Pinpoint the cell where the given text exists, returning its (X, Y) midpoint coordinate. 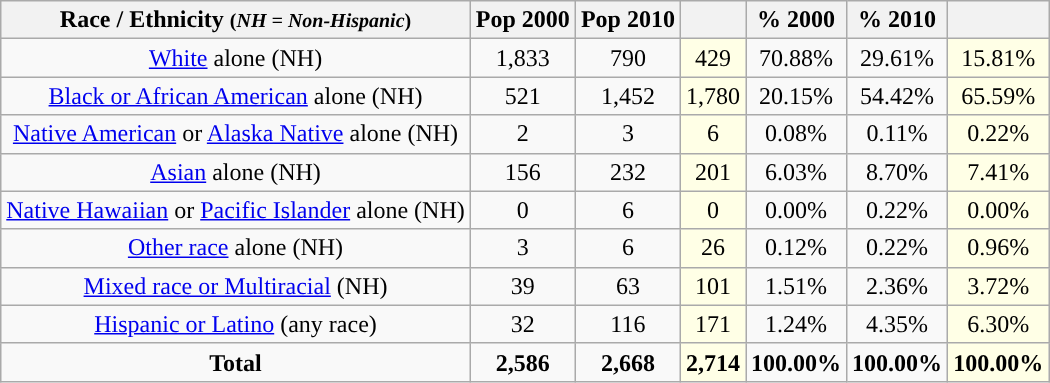
2,668 (628, 362)
0.11% (898, 134)
Black or African American alone (NH) (236, 96)
Native American or Alaska Native alone (NH) (236, 134)
1.24% (796, 324)
0.12% (796, 248)
Asian alone (NH) (236, 172)
116 (628, 324)
39 (522, 286)
Pop 2010 (628, 20)
3.72% (998, 286)
6.30% (998, 324)
26 (712, 248)
Mixed race or Multiracial (NH) (236, 286)
15.81% (998, 58)
65.59% (998, 96)
201 (712, 172)
171 (712, 324)
70.88% (796, 58)
1,780 (712, 96)
Race / Ethnicity (NH = Non-Hispanic) (236, 20)
0.96% (998, 248)
4.35% (898, 324)
232 (628, 172)
1.51% (796, 286)
White alone (NH) (236, 58)
101 (712, 286)
156 (522, 172)
521 (522, 96)
32 (522, 324)
% 2000 (796, 20)
2.36% (898, 286)
Pop 2000 (522, 20)
Other race alone (NH) (236, 248)
790 (628, 58)
8.70% (898, 172)
7.41% (998, 172)
2,714 (712, 362)
1,452 (628, 96)
Total (236, 362)
1,833 (522, 58)
20.15% (796, 96)
63 (628, 286)
29.61% (898, 58)
54.42% (898, 96)
2 (522, 134)
6.03% (796, 172)
0.08% (796, 134)
429 (712, 58)
Hispanic or Latino (any race) (236, 324)
2,586 (522, 362)
% 2010 (898, 20)
Native Hawaiian or Pacific Islander alone (NH) (236, 210)
